Identify which cell holds the provided text, then report its [X, Y] central coordinate. 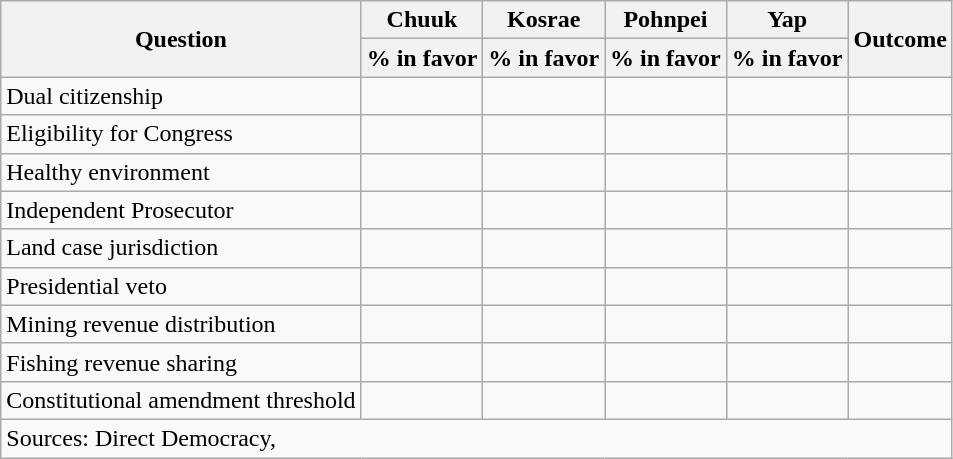
Chuuk [422, 20]
Land case jurisdiction [181, 248]
Kosrae [544, 20]
Pohnpei [666, 20]
Healthy environment [181, 172]
Yap [787, 20]
Eligibility for Congress [181, 134]
Mining revenue distribution [181, 324]
Fishing revenue sharing [181, 362]
Outcome [900, 39]
Constitutional amendment threshold [181, 400]
Dual citizenship [181, 96]
Independent Prosecutor [181, 210]
Presidential veto [181, 286]
Question [181, 39]
Sources: Direct Democracy, [477, 438]
